From the cell containing the given text, extract its center point as (x, y) coordinate. 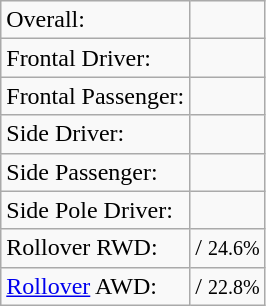
Rollover RWD: (96, 248)
Frontal Passenger: (96, 96)
Frontal Driver: (96, 58)
Overall: (96, 20)
Side Driver: (96, 134)
Side Pole Driver: (96, 210)
Side Passenger: (96, 172)
/ 24.6% (228, 248)
/ 22.8% (228, 286)
Rollover AWD: (96, 286)
